Identify which cell holds the provided text, then report its [x, y] central coordinate. 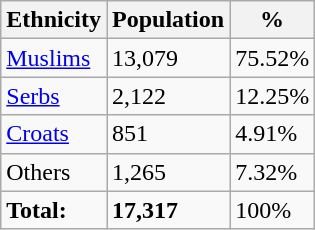
12.25% [272, 96]
17,317 [168, 210]
Serbs [54, 96]
Muslims [54, 58]
13,079 [168, 58]
Croats [54, 134]
Total: [54, 210]
2,122 [168, 96]
1,265 [168, 172]
Others [54, 172]
75.52% [272, 58]
Population [168, 20]
Ethnicity [54, 20]
851 [168, 134]
7.32% [272, 172]
100% [272, 210]
4.91% [272, 134]
% [272, 20]
